From the cell containing the given text, extract its center point as (x, y) coordinate. 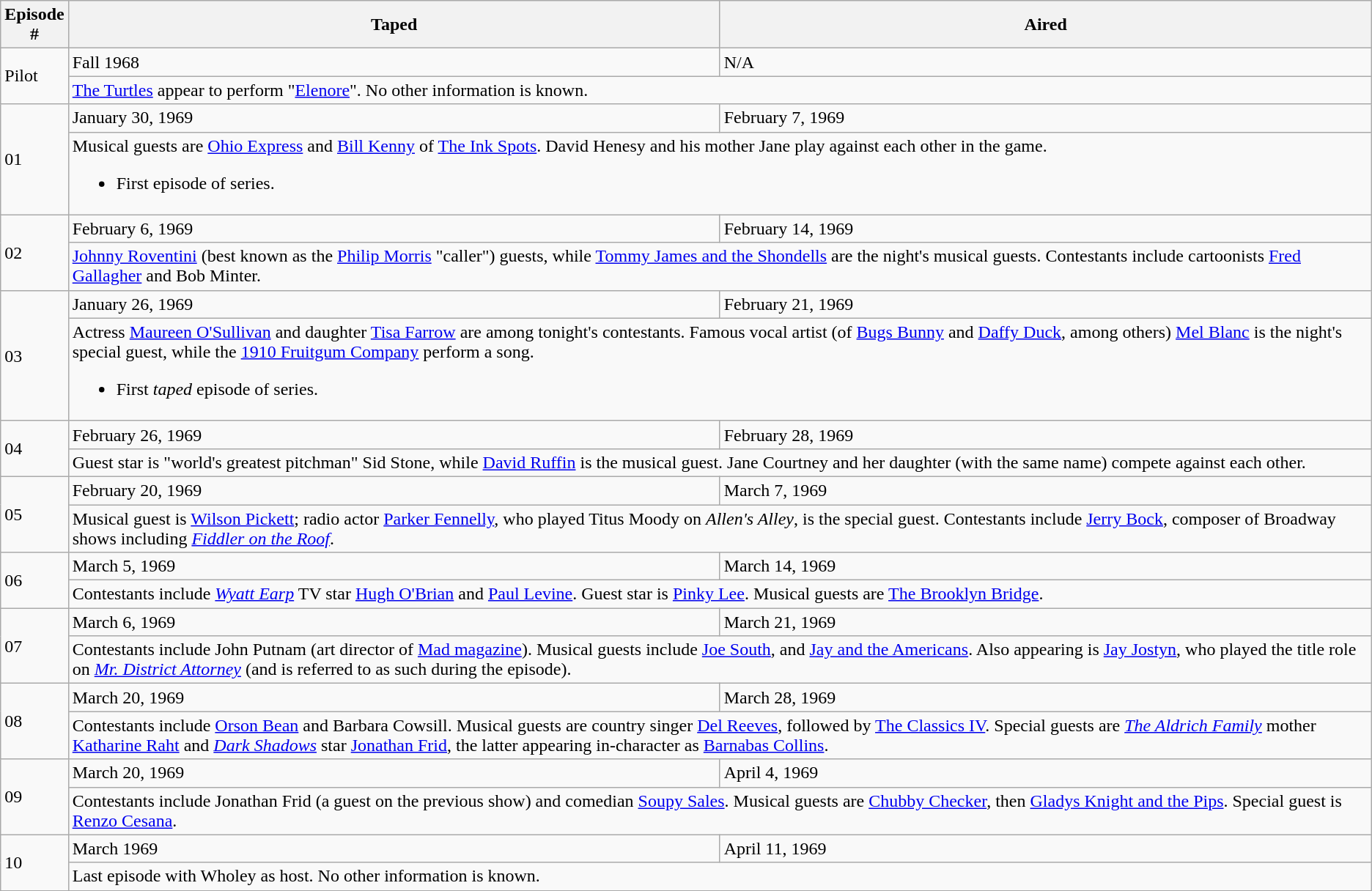
07 (34, 646)
03 (34, 355)
February 7, 1969 (1045, 118)
09 (34, 797)
Aired (1045, 25)
Episode # (34, 25)
February 26, 1969 (394, 435)
10 (34, 862)
08 (34, 721)
January 26, 1969 (394, 304)
Fall 1968 (394, 62)
January 30, 1969 (394, 118)
February 6, 1969 (394, 229)
April 4, 1969 (1045, 773)
02 (34, 252)
Pilot (34, 76)
March 1969 (394, 849)
February 28, 1969 (1045, 435)
Taped (394, 25)
March 28, 1969 (1045, 698)
February 20, 1969 (394, 490)
March 6, 1969 (394, 622)
February 21, 1969 (1045, 304)
06 (34, 580)
March 14, 1969 (1045, 566)
N/A (1045, 62)
05 (34, 514)
01 (34, 160)
March 7, 1969 (1045, 490)
The Turtles appear to perform "Elenore". No other information is known. (720, 90)
April 11, 1969 (1045, 849)
04 (34, 448)
Last episode with Wholey as host. No other information is known. (720, 876)
March 5, 1969 (394, 566)
Contestants include Wyatt Earp TV star Hugh O'Brian and Paul Levine. Guest star is Pinky Lee. Musical guests are The Brooklyn Bridge. (720, 594)
March 21, 1969 (1045, 622)
February 14, 1969 (1045, 229)
